Return the (x, y) coordinate for the center point of the cell that contains the specified text.  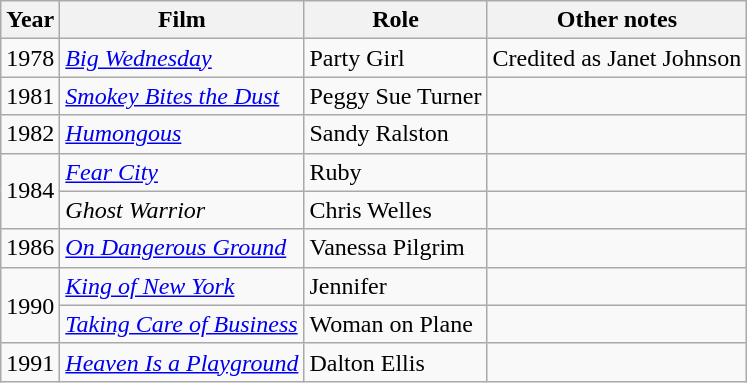
Ruby (396, 172)
1981 (30, 96)
Woman on Plane (396, 324)
1986 (30, 248)
Smokey Bites the Dust (182, 96)
Heaven Is a Playground (182, 362)
Sandy Ralston (396, 134)
Jennifer (396, 286)
Credited as Janet Johnson (617, 58)
1978 (30, 58)
Film (182, 20)
King of New York (182, 286)
Fear City (182, 172)
Big Wednesday (182, 58)
Vanessa Pilgrim (396, 248)
Taking Care of Business (182, 324)
Party Girl (396, 58)
Peggy Sue Turner (396, 96)
On Dangerous Ground (182, 248)
Other notes (617, 20)
Role (396, 20)
Dalton Ellis (396, 362)
1984 (30, 191)
1982 (30, 134)
1990 (30, 305)
Humongous (182, 134)
Year (30, 20)
1991 (30, 362)
Ghost Warrior (182, 210)
Chris Welles (396, 210)
